Return the [X, Y] coordinate for the center point of the cell that contains the specified text.  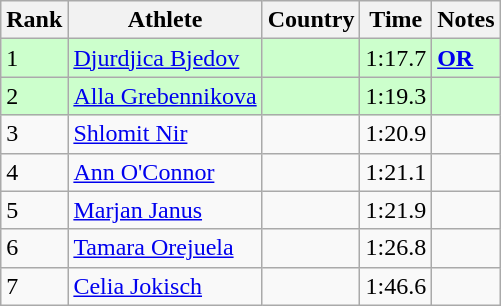
OR [466, 58]
1:20.9 [396, 134]
Notes [466, 20]
Tamara Orejuela [165, 248]
Alla Grebennikova [165, 96]
Athlete [165, 20]
Country [311, 20]
1:21.9 [396, 210]
Celia Jokisch [165, 286]
1:19.3 [396, 96]
1:46.6 [396, 286]
1:26.8 [396, 248]
Rank [34, 20]
Time [396, 20]
Shlomit Nir [165, 134]
Djurdjica Bjedov [165, 58]
1 [34, 58]
1:17.7 [396, 58]
1:21.1 [396, 172]
5 [34, 210]
6 [34, 248]
Marjan Janus [165, 210]
4 [34, 172]
3 [34, 134]
7 [34, 286]
Ann O'Connor [165, 172]
2 [34, 96]
